From the cell containing the given text, extract its center point as (x, y) coordinate. 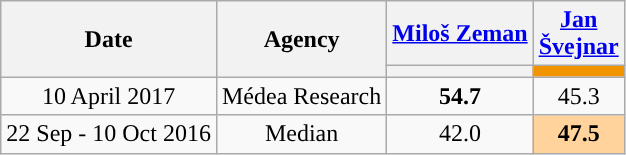
42.0 (460, 134)
47.5 (578, 134)
Agency (301, 39)
Date (109, 39)
22 Sep - 10 Oct 2016 (109, 134)
Median (301, 134)
Miloš Zeman (460, 34)
Jan Švejnar (578, 34)
54.7 (460, 96)
45.3 (578, 96)
10 April 2017 (109, 96)
Médea Research (301, 96)
